Identify which cell holds the provided text, then report its [x, y] central coordinate. 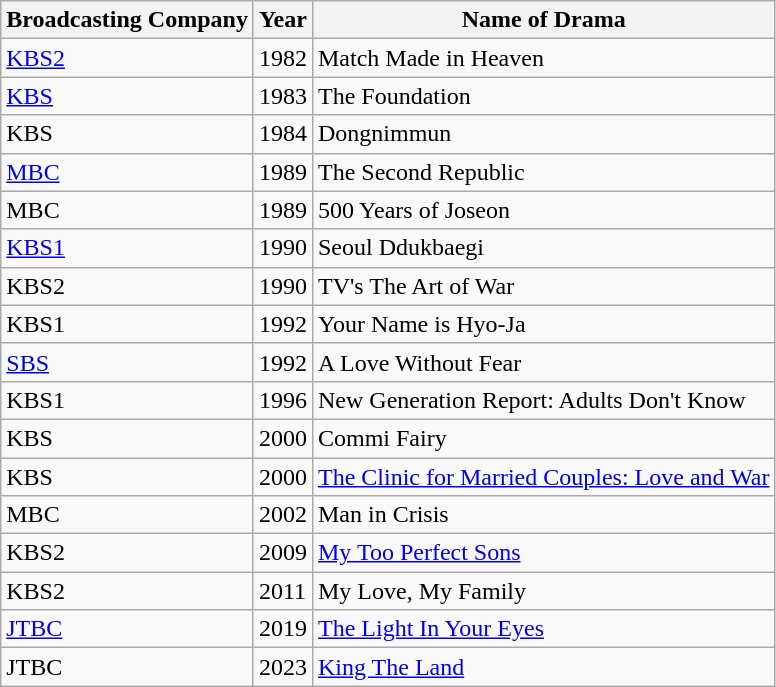
1982 [282, 58]
A Love Without Fear [544, 362]
500 Years of Joseon [544, 210]
Your Name is Hyo-Ja [544, 324]
1996 [282, 400]
2009 [282, 553]
Name of Drama [544, 20]
Match Made in Heaven [544, 58]
Man in Crisis [544, 515]
Year [282, 20]
The Light In Your Eyes [544, 629]
New Generation Report: Adults Don't Know [544, 400]
Commi Fairy [544, 438]
2002 [282, 515]
Broadcasting Company [128, 20]
2023 [282, 667]
1983 [282, 96]
The Foundation [544, 96]
The Second Republic [544, 172]
2011 [282, 591]
2019 [282, 629]
My Love, My Family [544, 591]
TV's The Art of War [544, 286]
SBS [128, 362]
Dongnimmun [544, 134]
Seoul Ddukbaegi [544, 248]
1984 [282, 134]
My Too Perfect Sons [544, 553]
The Clinic for Married Couples: Love and War [544, 477]
King The Land [544, 667]
